Search for the cell housing the specified text and yield its [x, y] center coordinate. 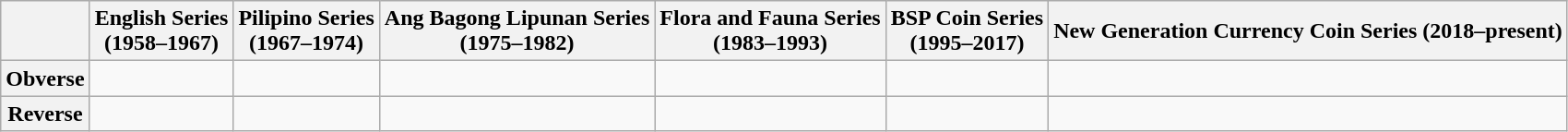
Reverse [45, 114]
Obverse [45, 78]
BSP Coin Series(1995–2017) [967, 31]
English Series (1958–1967) [161, 31]
Pilipino Series (1967–1974) [306, 31]
Ang Bagong Lipunan Series (1975–1982) [517, 31]
Flora and Fauna Series (1983–1993) [770, 31]
New Generation Currency Coin Series (2018–present) [1308, 31]
